For the text-containing cell, return its midpoint in (x, y) coordinate format. 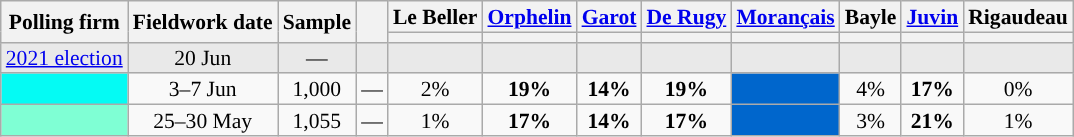
2021 election (64, 58)
20 Jun (203, 58)
Sample (317, 22)
25–30 May (203, 120)
Garot (610, 16)
Morançais (785, 16)
0% (1018, 90)
21% (932, 120)
Juvin (932, 16)
Bayle (871, 16)
4% (871, 90)
De Rugy (686, 16)
Orphelin (529, 16)
Le Beller (436, 16)
3% (871, 120)
3–7 Jun (203, 90)
1,055 (317, 120)
1,000 (317, 90)
2% (436, 90)
Fieldwork date (203, 22)
Polling firm (64, 22)
Rigaudeau (1018, 16)
